Output the [X, Y] coordinate of the center of the cell containing the given text.  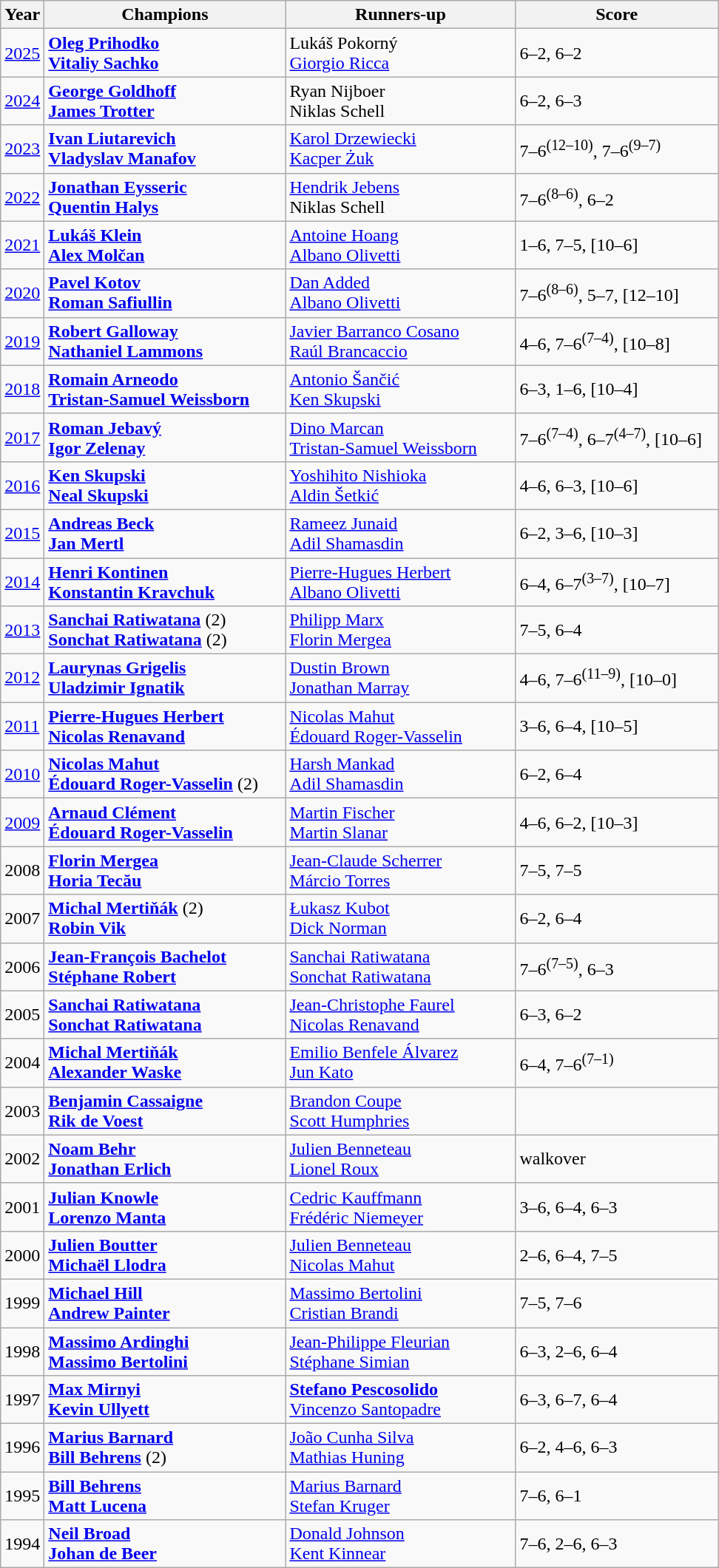
Julien Benneteau Nicolas Mahut [401, 1255]
7–5, 7–5 [617, 871]
4–6, 7–6(11–9), [10–0] [617, 679]
2008 [22, 871]
2014 [22, 581]
2021 [22, 245]
Benjamin Cassaigne Rik de Voest [165, 1110]
Marius Barnard Bill Behrens (2) [165, 1447]
Nicolas Mahut Édouard Roger-Vasselin (2) [165, 775]
Robert Galloway Nathaniel Lammons [165, 342]
6–3, 6–2 [617, 1014]
Julian Knowle Lorenzo Manta [165, 1206]
2022 [22, 197]
Stefano Pescosolido Vincenzo Santopadre [401, 1400]
walkover [617, 1159]
Ryan Nijboer Niklas Schell [401, 101]
Score [617, 15]
Pavel Kotov Roman Safiullin [165, 293]
2010 [22, 775]
Noam Behr Jonathan Erlich [165, 1159]
2024 [22, 101]
2018 [22, 389]
Cedric Kauffmann Frédéric Niemeyer [401, 1206]
Pierre-Hugues Herbert Nicolas Renavand [165, 726]
Bill Behrens Matt Lucena [165, 1496]
Dan Added Albano Olivetti [401, 293]
Antonio Šančić Ken Skupski [401, 389]
7–6(8–6), 6–2 [617, 197]
7–6(7–4), 6–7(4–7), [10–6] [617, 438]
Julien Benneteau Lionel Roux [401, 1159]
6–3, 1–6, [10–4] [617, 389]
3–6, 6–4, 6–3 [617, 1206]
1999 [22, 1303]
Sanchai Ratiwatana (2) Sonchat Ratiwatana (2) [165, 630]
Jean-Claude Scherrer Márcio Torres [401, 871]
Neil Broad Johan de Beer [165, 1544]
Michael Hill Andrew Painter [165, 1303]
2005 [22, 1014]
6–2, 4–6, 6–3 [617, 1447]
Lukáš Klein Alex Molčan [165, 245]
Yoshihito Nishioka Aldin Šetkić [401, 485]
Runners-up [401, 15]
Emilio Benfele Álvarez Jun Kato [401, 1063]
6–3, 6–7, 6–4 [617, 1400]
2–6, 6–4, 7–5 [617, 1255]
2009 [22, 822]
6–2, 6–2 [617, 53]
1994 [22, 1544]
Harsh Mankad Adil Shamasdin [401, 775]
Pierre-Hugues Herbert Albano Olivetti [401, 581]
2004 [22, 1063]
Year [22, 15]
Jean-Philippe Fleurian Stéphane Simian [401, 1351]
Martin Fischer Martin Slanar [401, 822]
7–6, 6–1 [617, 1496]
6–3, 2–6, 6–4 [617, 1351]
2023 [22, 149]
Max Mirnyi Kevin Ullyett [165, 1400]
7–6(8–6), 5–7, [12–10] [617, 293]
Ivan Liutarevich Vladyslav Manafov [165, 149]
Karol Drzewiecki Kacper Żuk [401, 149]
Florin Mergea Horia Tecău [165, 871]
Ken Skupski Neal Skupski [165, 485]
Arnaud Clément Édouard Roger-Vasselin [165, 822]
Antoine Hoang Albano Olivetti [401, 245]
George Goldhoff James Trotter [165, 101]
Javier Barranco Cosano Raúl Brancaccio [401, 342]
7–5, 6–4 [617, 630]
2020 [22, 293]
4–6, 6–2, [10–3] [617, 822]
Philipp Marx Florin Mergea [401, 630]
1996 [22, 1447]
2016 [22, 485]
2006 [22, 967]
Michal Mertiňák Alexander Waske [165, 1063]
4–6, 6–3, [10–6] [617, 485]
Michal Mertiňák (2) Robin Vik [165, 918]
2007 [22, 918]
2000 [22, 1255]
Jonathan Eysseric Quentin Halys [165, 197]
Champions [165, 15]
Lukáš Pokorný Giorgio Ricca [401, 53]
2013 [22, 630]
1995 [22, 1496]
1998 [22, 1351]
Henri Kontinen Konstantin Kravchuk [165, 581]
Andreas Beck Jan Mertl [165, 534]
7–6(12–10), 7–6(9–7) [617, 149]
2025 [22, 53]
Łukasz Kubot Dick Norman [401, 918]
Dustin Brown Jonathan Marray [401, 679]
Hendrik Jebens Niklas Schell [401, 197]
2001 [22, 1206]
1–6, 7–5, [10–6] [617, 245]
1997 [22, 1400]
Massimo Ardinghi Massimo Bertolini [165, 1351]
2012 [22, 679]
Massimo Bertolini Cristian Brandi [401, 1303]
6–4, 6–7(3–7), [10–7] [617, 581]
3–6, 6–4, [10–5] [617, 726]
2011 [22, 726]
João Cunha Silva Mathias Huning [401, 1447]
2015 [22, 534]
2019 [22, 342]
4–6, 7–6(7–4), [10–8] [617, 342]
7–6, 2–6, 6–3 [617, 1544]
2003 [22, 1110]
2002 [22, 1159]
Romain Arneodo Tristan-Samuel Weissborn [165, 389]
Dino Marcan Tristan-Samuel Weissborn [401, 438]
Jean-Christophe Faurel Nicolas Renavand [401, 1014]
Oleg Prihodko Vitaliy Sachko [165, 53]
6–2, 3–6, [10–3] [617, 534]
2017 [22, 438]
7–6(7–5), 6–3 [617, 967]
6–4, 7–6(7–1) [617, 1063]
Brandon Coupe Scott Humphries [401, 1110]
Roman Jebavý Igor Zelenay [165, 438]
Marius Barnard Stefan Kruger [401, 1496]
Jean-François Bachelot Stéphane Robert [165, 967]
Donald Johnson Kent Kinnear [401, 1544]
Julien Boutter Michaël Llodra [165, 1255]
Rameez Junaid Adil Shamasdin [401, 534]
Nicolas Mahut Édouard Roger-Vasselin [401, 726]
Laurynas Grigelis Uladzimir Ignatik [165, 679]
7–5, 7–6 [617, 1303]
6–2, 6–3 [617, 101]
